From the cell containing the given text, extract its center point as [X, Y] coordinate. 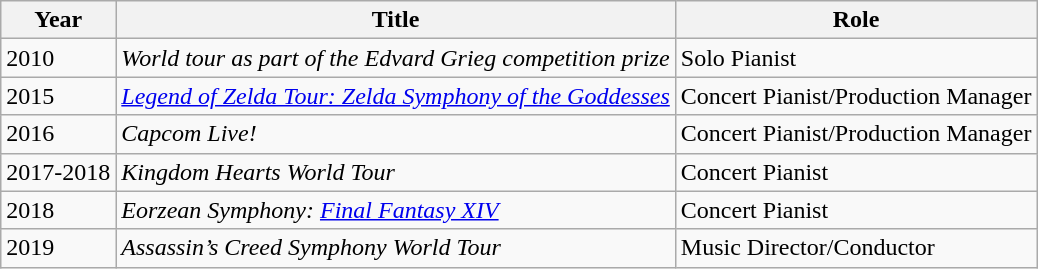
Legend of Zelda Tour: Zelda Symphony of the Goddesses [396, 96]
2017-2018 [58, 172]
2019 [58, 248]
2015 [58, 96]
Capcom Live! [396, 134]
2016 [58, 134]
Role [856, 20]
2018 [58, 210]
Solo Pianist [856, 58]
Year [58, 20]
Kingdom Hearts World Tour [396, 172]
Music Director/Conductor [856, 248]
World tour as part of the Edvard Grieg competition prize [396, 58]
Assassin’s Creed Symphony World Tour [396, 248]
Eorzean Symphony: Final Fantasy XIV [396, 210]
2010 [58, 58]
Title [396, 20]
